Provide the (x, y) coordinate of the cell's center where the given text is located.  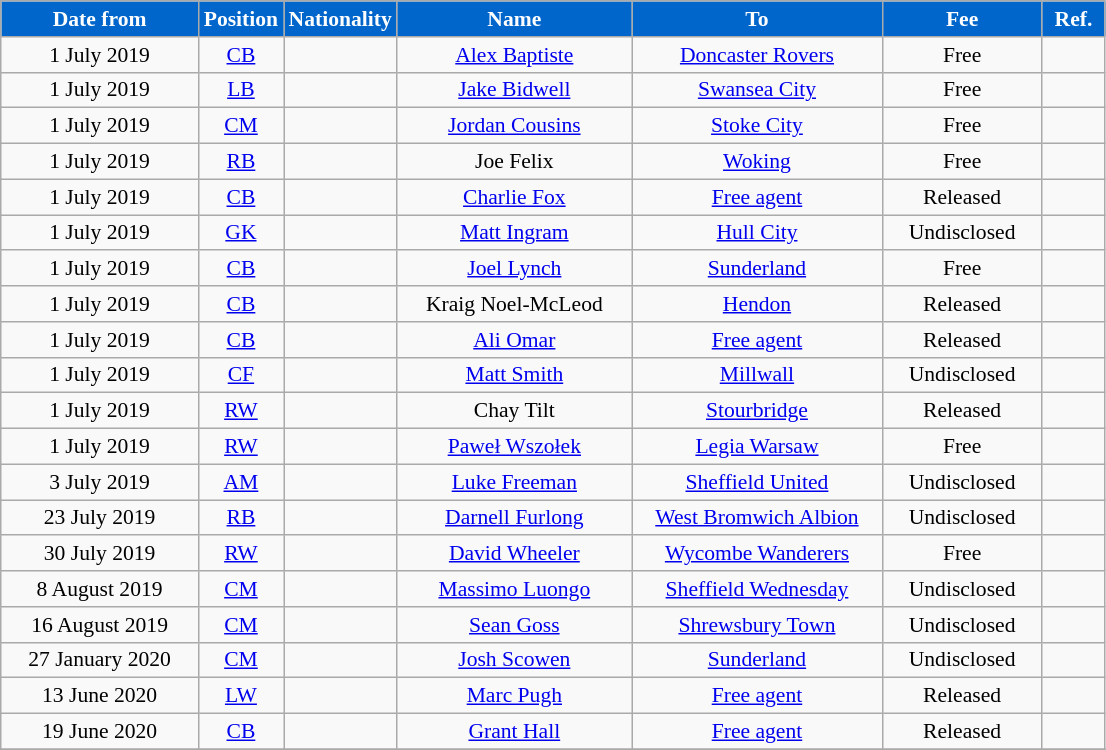
Date from (100, 19)
Legia Warsaw (757, 447)
30 July 2019 (100, 554)
Paweł Wszołek (514, 447)
19 June 2020 (100, 732)
Grant Hall (514, 732)
Hull City (757, 233)
CF (240, 375)
Name (514, 19)
Nationality (340, 19)
Stoke City (757, 126)
Doncaster Rovers (757, 55)
Ref. (1074, 19)
3 July 2019 (100, 482)
West Bromwich Albion (757, 518)
Chay Tilt (514, 411)
To (757, 19)
Fee (962, 19)
Jordan Cousins (514, 126)
LW (240, 696)
Matt Ingram (514, 233)
Joel Lynch (514, 269)
23 July 2019 (100, 518)
Sheffield United (757, 482)
Millwall (757, 375)
Ali Omar (514, 340)
Alex Baptiste (514, 55)
Shrewsbury Town (757, 625)
Charlie Fox (514, 197)
Luke Freeman (514, 482)
Kraig Noel-McLeod (514, 304)
Sean Goss (514, 625)
AM (240, 482)
Wycombe Wanderers (757, 554)
Jake Bidwell (514, 90)
Massimo Luongo (514, 589)
16 August 2019 (100, 625)
GK (240, 233)
27 January 2020 (100, 660)
Position (240, 19)
Marc Pugh (514, 696)
Josh Scowen (514, 660)
Darnell Furlong (514, 518)
Joe Felix (514, 162)
LB (240, 90)
Matt Smith (514, 375)
Woking (757, 162)
Stourbridge (757, 411)
13 June 2020 (100, 696)
Sheffield Wednesday (757, 589)
David Wheeler (514, 554)
8 August 2019 (100, 589)
Hendon (757, 304)
Swansea City (757, 90)
